Scan for the cell matching the given text and deliver its (x, y) coordinate at center. 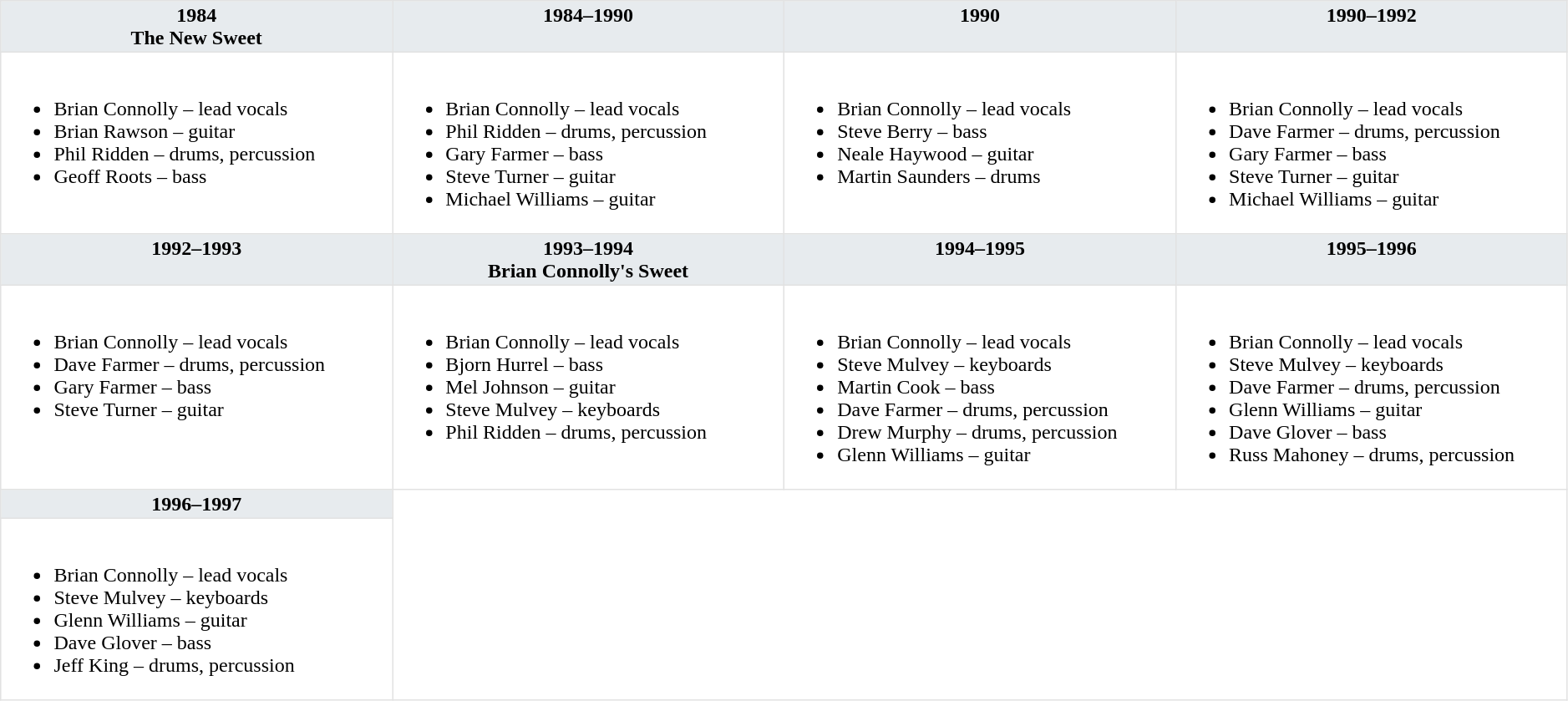
Brian Connolly – lead vocalsSteve Berry – bassNeale Haywood – guitarMartin Saunders – drums (979, 143)
Brian Connolly – lead vocalsDave Farmer – drums, percussionGary Farmer – bassSteve Turner – guitar (197, 387)
1995–1996 (1372, 260)
Brian Connolly – lead vocalsPhil Ridden – drums, percussionGary Farmer – bassSteve Turner – guitarMichael Williams – guitar (588, 143)
1992–1993 (197, 260)
1993–1994Brian Connolly's Sweet (588, 260)
1984–1990 (588, 27)
Brian Connolly – lead vocalsBjorn Hurrel – bassMel Johnson – guitarSteve Mulvey – keyboardsPhil Ridden – drums, percussion (588, 387)
1984The New Sweet (197, 27)
Brian Connolly – lead vocalsBrian Rawson – guitarPhil Ridden – drums, percussionGeoff Roots – bass (197, 143)
1990–1992 (1372, 27)
1990 (979, 27)
1994–1995 (979, 260)
Brian Connolly – lead vocalsSteve Mulvey – keyboardsGlenn Williams – guitarDave Glover – bassJeff King – drums, percussion (197, 609)
Brian Connolly – lead vocalsDave Farmer – drums, percussionGary Farmer – bassSteve Turner – guitarMichael Williams – guitar (1372, 143)
1996–1997 (197, 504)
